Detect which cell encompasses the target text, then output its (X, Y) center coordinate. 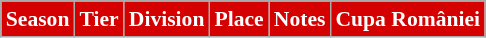
Notes (300, 19)
Cupa României (408, 19)
Place (238, 19)
Division (167, 19)
Season (38, 19)
Tier (98, 19)
